Return the (X, Y) coordinate for the center point of the cell that contains the specified text.  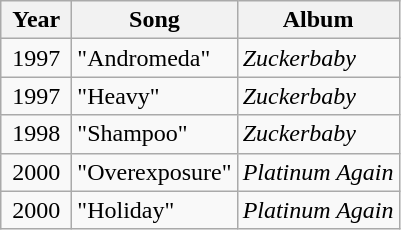
Album (318, 20)
1998 (36, 134)
"Holiday" (154, 210)
"Overexposure" (154, 172)
Year (36, 20)
Song (154, 20)
"Heavy" (154, 96)
"Andromeda" (154, 58)
"Shampoo" (154, 134)
